Provide the [x, y] coordinate of the cell's center where the given text is located.  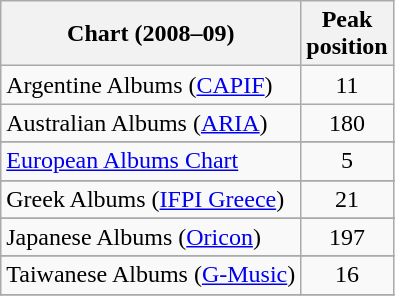
Peakposition [347, 34]
21 [347, 199]
Australian Albums (ARIA) [151, 123]
Japanese Albums (Oricon) [151, 237]
180 [347, 123]
16 [347, 275]
Taiwanese Albums (G-Music) [151, 275]
European Albums Chart [151, 161]
5 [347, 161]
11 [347, 85]
Argentine Albums (CAPIF) [151, 85]
197 [347, 237]
Greek Albums (IFPI Greece) [151, 199]
Chart (2008–09) [151, 34]
